Return (X, Y) of the center of cell containing provided text 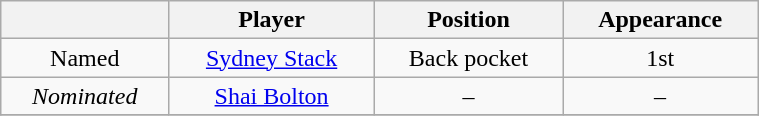
1st (660, 58)
Position (468, 20)
Sydney Stack (272, 58)
Nominated (85, 96)
Player (272, 20)
Shai Bolton (272, 96)
Appearance (660, 20)
Named (85, 58)
Back pocket (468, 58)
